Determine the (X, Y) coordinate at the center of the cell enclosing the given text.  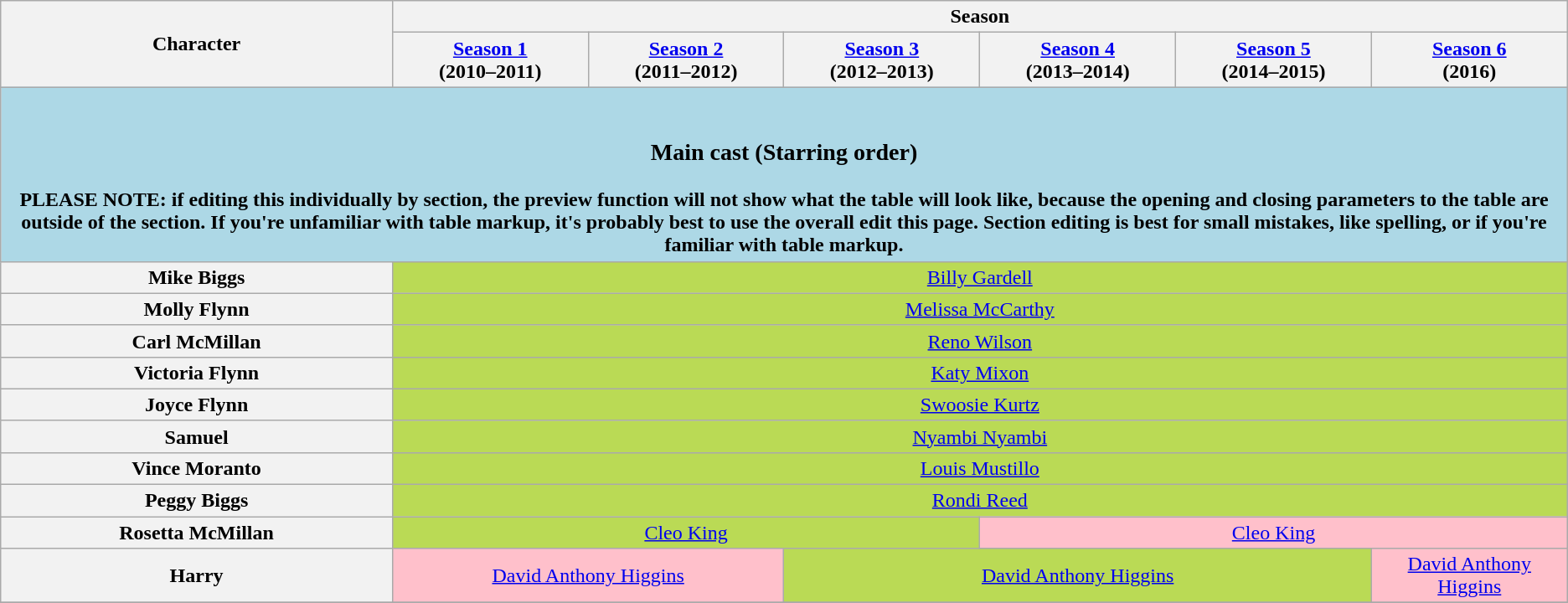
Louis Mustillo (980, 468)
Reno Wilson (980, 341)
Peggy Biggs (197, 501)
Character (197, 44)
Mike Biggs (197, 277)
Vince Moranto (197, 468)
Nyambi Nyambi (980, 436)
Season (980, 17)
Katy Mixon (980, 373)
Season 2(2011–2012) (686, 60)
Season 5(2014–2015) (1274, 60)
Victoria Flynn (197, 373)
Season 6(2016) (1469, 60)
Billy Gardell (980, 277)
Rosetta McMillan (197, 533)
Season 3(2012–2013) (882, 60)
Molly Flynn (197, 309)
Season 4(2013–2014) (1078, 60)
Swoosie Kurtz (980, 405)
Rondi Reed (980, 501)
Harry (197, 576)
Season 1(2010–2011) (490, 60)
Joyce Flynn (197, 405)
Melissa McCarthy (980, 309)
Carl McMillan (197, 341)
Samuel (197, 436)
